Find where the given text appears and provide that cell's center as [x, y] coordinate. 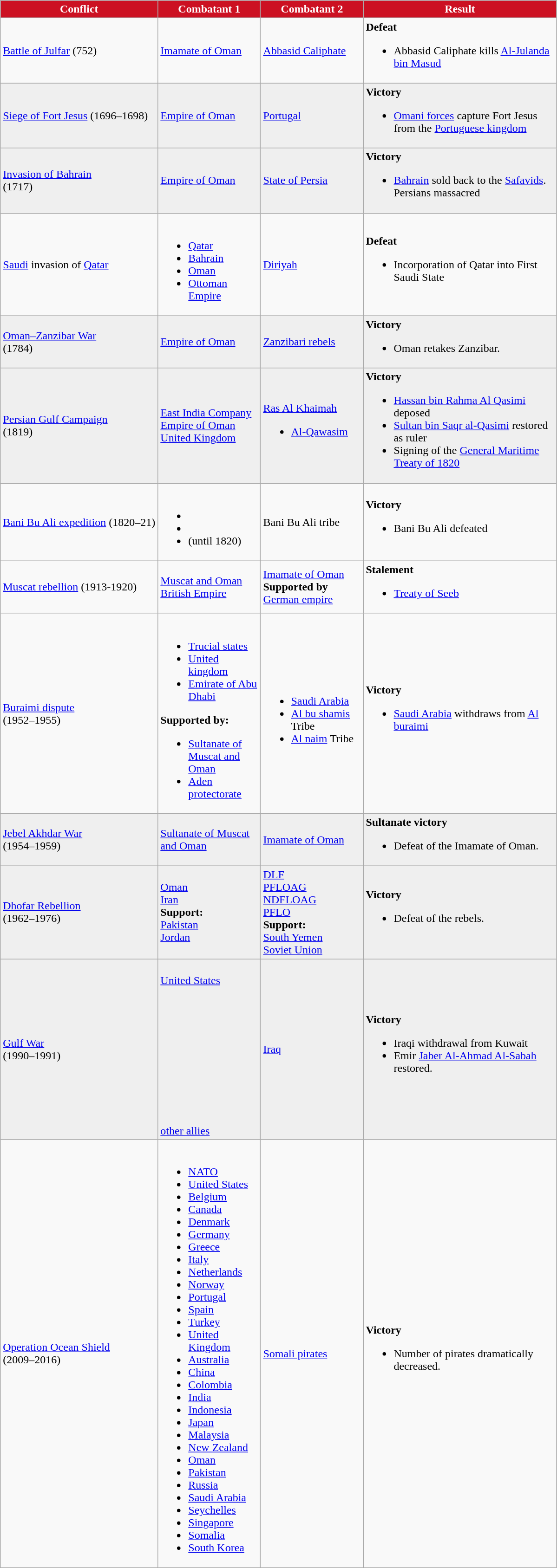
VictoryOmani forces capture Fort Jesus from the Portuguese kingdom [460, 116]
Bani Bu Ali tribe [312, 522]
Gulf War (1990–1991) [79, 1049]
DefeatAbbasid Caliphate kills Al-Julanda bin Masud [460, 51]
(until 1820) [209, 522]
VictoryBahrain sold back to the Safavids. Persians massacred [460, 181]
Sultanate victoryDefeat of the Imamate of Oman. [460, 839]
Invasion of Bahrain(1717) [79, 181]
DLF PFLOAG NDFLOAG PFLOSupport: South Yemen Soviet Union [312, 912]
Oman–Zanzibar War(1784) [79, 342]
VictoryIraqi withdrawal from KuwaitEmir Jaber Al-Ahmad Al-Sabah restored. [460, 1049]
Jebel Akhdar War(1954–1959) [79, 839]
VictoryBani Bu Ali defeated [460, 522]
Abbasid Caliphate [312, 51]
Somali pirates [312, 1354]
VictoryOman retakes Zanzibar. [460, 342]
Buraimi dispute(1952–1955) [79, 713]
Portugal [312, 116]
Muscat rebellion (1913-1920) [79, 587]
Combatant 1 [209, 9]
Bani Bu Ali expedition (1820–21) [79, 522]
VictoryHassan bin Rahma Al Qasimi deposedSultan bin Saqr al-Qasimi restored as rulerSigning of the General Maritime Treaty of 1820 [460, 426]
VictoryDefeat of the rebels. [460, 912]
Combatant 2 [312, 9]
StalementTreaty of Seeb [460, 587]
Diriyah [312, 265]
Muscat and OmanBritish Empire [209, 587]
Persian Gulf Campaign(1819) [79, 426]
DefeatIncorporation of Qatar into First Saudi State [460, 265]
Battle of Julfar (752) [79, 51]
Zanzibari rebels [312, 342]
Iraq [312, 1049]
Sultanate of Muscat and Oman [209, 839]
Oman IranSupport: Pakistan Jordan [209, 912]
Trucial statesUnited kingdomEmirate of Abu DhabiSupported by:Sultanate of Muscat and OmanAden protectorate [209, 713]
VictorySaudi Arabia withdraws from Al buraimi [460, 713]
Result [460, 9]
Operation Ocean Shield(2009–2016) [79, 1354]
Imamate of OmanSupported by German empire [312, 587]
Saudi invasion of Qatar [79, 265]
Siege of Fort Jesus (1696–1698) [79, 116]
Ras Al KhaimahAl-Qawasim [312, 426]
Saudi ArabiaAl bu shamis TribeAl naim Tribe [312, 713]
United States other allies [209, 1049]
State of Persia [312, 181]
VictoryNumber of pirates dramatically decreased. [460, 1354]
East India Company Empire of Oman United Kingdom [209, 426]
Conflict [79, 9]
QatarBahrainOmanOttoman Empire [209, 265]
Dhofar Rebellion(1962–1976) [79, 912]
